From the cell containing the given text, extract its center point as [x, y] coordinate. 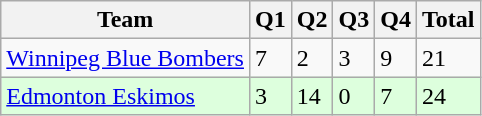
Edmonton Eskimos [126, 96]
Q1 [270, 20]
24 [448, 96]
Team [126, 20]
14 [312, 96]
Total [448, 20]
2 [312, 58]
Q3 [354, 20]
0 [354, 96]
Q2 [312, 20]
Winnipeg Blue Bombers [126, 58]
9 [396, 58]
21 [448, 58]
Q4 [396, 20]
